From the cell containing the given text, extract its center point as (x, y) coordinate. 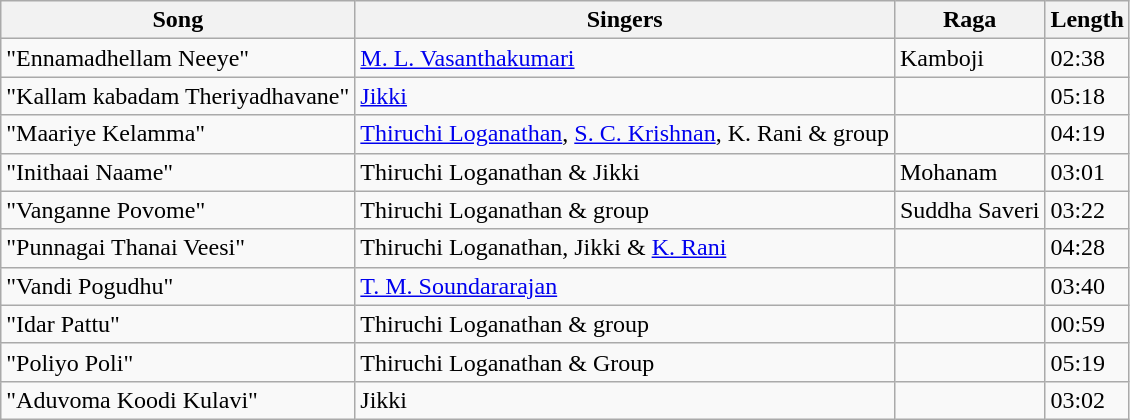
Suddha Saveri (969, 210)
"Vanganne Povome" (178, 210)
Thiruchi Loganathan & Group (625, 362)
M. L. Vasanthakumari (625, 58)
03:01 (1087, 172)
T. M. Soundararajan (625, 286)
Mohanam (969, 172)
"Poliyo Poli" (178, 362)
"Ennamadhellam Neeye" (178, 58)
"Aduvoma Koodi Kulavi" (178, 400)
"Inithaai Naame" (178, 172)
Raga (969, 20)
03:22 (1087, 210)
"Vandi Pogudhu" (178, 286)
05:18 (1087, 96)
04:28 (1087, 248)
05:19 (1087, 362)
04:19 (1087, 134)
03:40 (1087, 286)
"Maariye Kelamma" (178, 134)
Kamboji (969, 58)
"Idar Pattu" (178, 324)
"Kallam kabadam Theriyadhavane" (178, 96)
Thiruchi Loganathan, S. C. Krishnan, K. Rani & group (625, 134)
02:38 (1087, 58)
Singers (625, 20)
00:59 (1087, 324)
Thiruchi Loganathan, Jikki & K. Rani (625, 248)
Length (1087, 20)
"Punnagai Thanai Veesi" (178, 248)
Song (178, 20)
Thiruchi Loganathan & Jikki (625, 172)
03:02 (1087, 400)
